Scan for the cell matching the given text and deliver its (X, Y) coordinate at center. 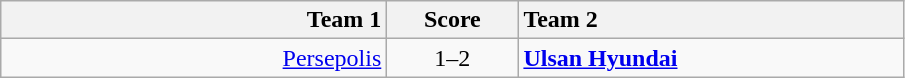
1–2 (452, 58)
Ulsan Hyundai (711, 58)
Team 1 (194, 20)
Score (452, 20)
Persepolis (194, 58)
Team 2 (711, 20)
